Identify which cell holds the provided text, then report its (x, y) central coordinate. 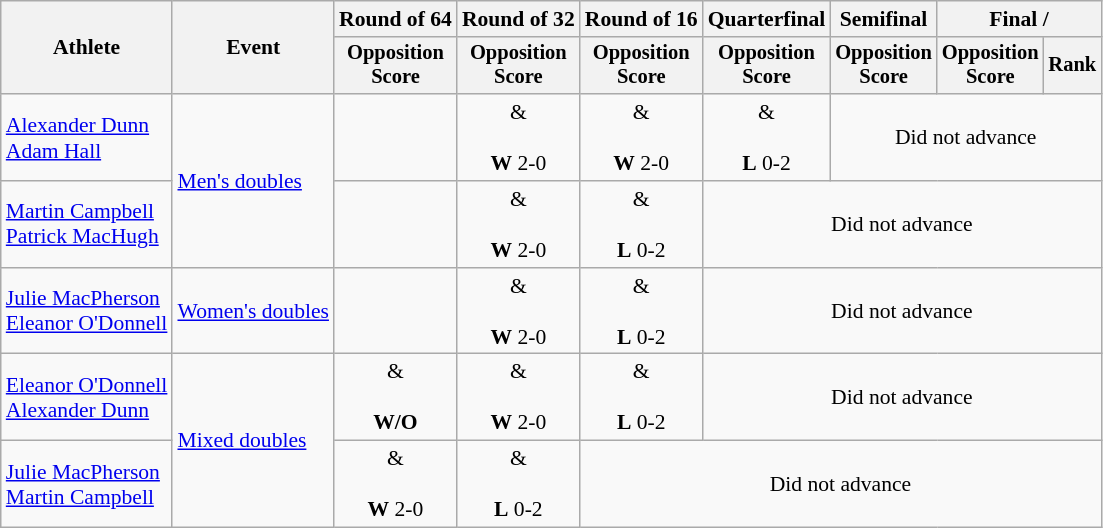
Men's doubles (253, 180)
Mixed doubles (253, 440)
Women's doubles (253, 312)
Julie MacPhersonMartin Campbell (87, 484)
Round of 16 (642, 19)
Martin CampbellPatrick MacHugh (87, 224)
Julie MacPhersonEleanor O'Donnell (87, 312)
Athlete (87, 48)
Round of 32 (518, 19)
Event (253, 48)
Semifinal (884, 19)
Eleanor O'DonnellAlexander Dunn (87, 398)
Rank (1072, 66)
Alexander DunnAdam Hall (87, 138)
Round of 64 (396, 19)
Final / (1019, 19)
Quarterfinal (767, 19)
&W/O (396, 398)
